Capture the cell that displays the provided text and extract its (X, Y) central coordinate. 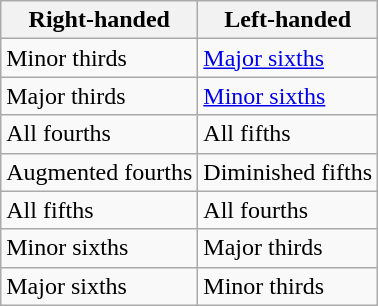
Left-handed (288, 20)
Augmented fourths (100, 172)
Right-handed (100, 20)
Diminished fifths (288, 172)
